Locate the cell with the specified text and output its (x, y) center coordinate. 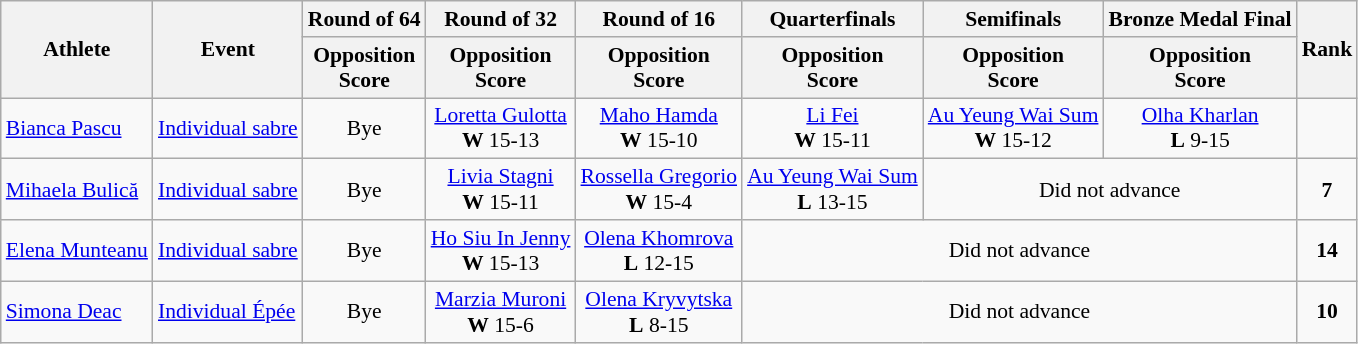
Loretta GulottaW 15-13 (501, 128)
Quarterfinals (832, 19)
Semifinals (1014, 19)
Maho HamdaW 15-10 (658, 128)
Livia StagniW 15-11 (501, 190)
Individual Épée (228, 312)
Bronze Medal Final (1200, 19)
Au Yeung Wai SumL 13-15 (832, 190)
Round of 16 (658, 19)
14 (1328, 250)
Mihaela Bulică (77, 190)
Ho Siu In JennyW 15-13 (501, 250)
Li FeiW 15-11 (832, 128)
Round of 64 (364, 19)
Simona Deac (77, 312)
Elena Munteanu (77, 250)
Rank (1328, 50)
7 (1328, 190)
Au Yeung Wai SumW 15-12 (1014, 128)
Olha KharlanL 9-15 (1200, 128)
Event (228, 50)
Rossella GregorioW 15-4 (658, 190)
10 (1328, 312)
Marzia MuroniW 15-6 (501, 312)
Bianca Pascu (77, 128)
Olena KryvytskaL 8-15 (658, 312)
Athlete (77, 50)
Olena KhomrovaL 12-15 (658, 250)
Round of 32 (501, 19)
